Detect which cell encompasses the target text, then output its [x, y] center coordinate. 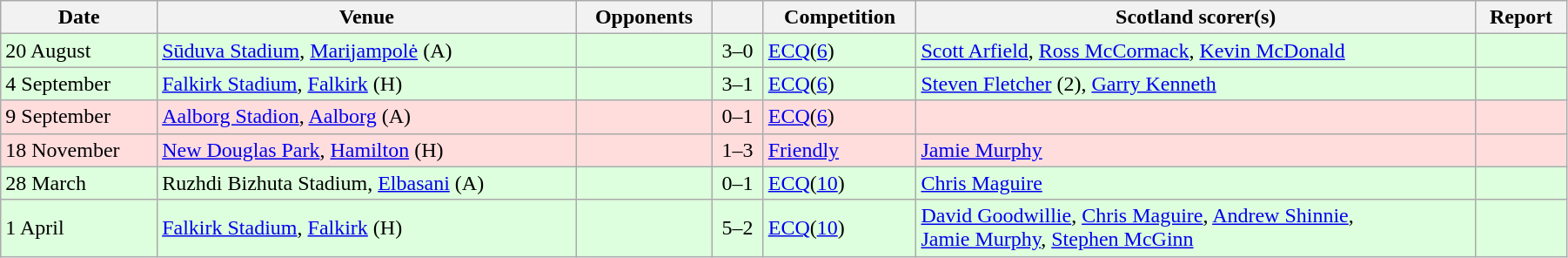
3–0 [738, 51]
Report [1521, 17]
1 April [79, 228]
Scotland scorer(s) [1196, 17]
Jamie Murphy [1196, 150]
3–1 [738, 84]
Chris Maguire [1196, 183]
Competition [840, 17]
28 March [79, 183]
Aalborg Stadion, Aalborg (A) [367, 117]
Date [79, 17]
Friendly [840, 150]
Sūduva Stadium, Marijampolė (A) [367, 51]
Scott Arfield, Ross McCormack, Kevin McDonald [1196, 51]
1–3 [738, 150]
18 November [79, 150]
Ruzhdi Bizhuta Stadium, Elbasani (A) [367, 183]
David Goodwillie, Chris Maguire, Andrew Shinnie, Jamie Murphy, Stephen McGinn [1196, 228]
New Douglas Park, Hamilton (H) [367, 150]
9 September [79, 117]
Steven Fletcher (2), Garry Kenneth [1196, 84]
4 September [79, 84]
5–2 [738, 228]
20 August [79, 51]
Venue [367, 17]
Opponents [644, 17]
